Locate the cell with the specified text and output its [x, y] center coordinate. 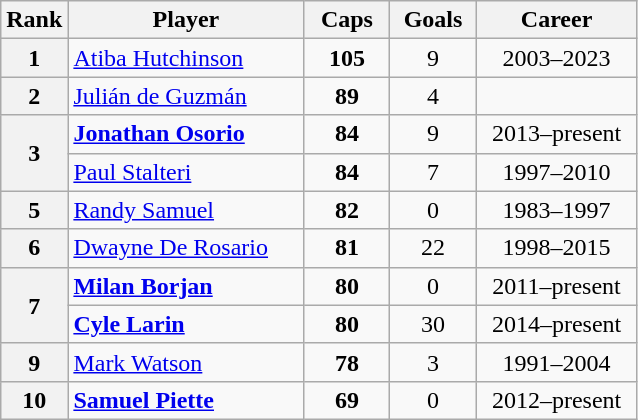
2003–2023 [556, 58]
6 [34, 248]
81 [347, 248]
1997–2010 [556, 172]
4 [433, 96]
Dwayne De Rosario [186, 248]
22 [433, 248]
Milan Borjan [186, 286]
Cyle Larin [186, 324]
2014–present [556, 324]
Samuel Piette [186, 400]
Randy Samuel [186, 210]
78 [347, 362]
2012–present [556, 400]
89 [347, 96]
Jonathan Osorio [186, 134]
1 [34, 58]
Rank [34, 20]
2 [34, 96]
1998–2015 [556, 248]
Atiba Hutchinson [186, 58]
2013–present [556, 134]
10 [34, 400]
105 [347, 58]
1991–2004 [556, 362]
Goals [433, 20]
5 [34, 210]
30 [433, 324]
Mark Watson [186, 362]
2011–present [556, 286]
Paul Stalteri [186, 172]
69 [347, 400]
1983–1997 [556, 210]
82 [347, 210]
Player [186, 20]
Julián de Guzmán [186, 96]
Career [556, 20]
Caps [347, 20]
